For the text-containing cell, return its midpoint in (x, y) coordinate format. 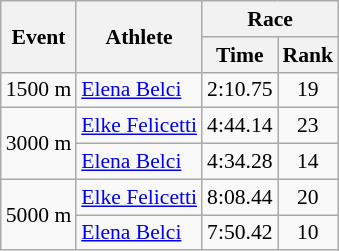
4:34.28 (240, 162)
5000 m (38, 214)
14 (308, 162)
8:08.44 (240, 197)
Athlete (139, 36)
2:10.75 (240, 90)
20 (308, 197)
Time (240, 55)
7:50.42 (240, 233)
Race (270, 19)
23 (308, 126)
Event (38, 36)
10 (308, 233)
Rank (308, 55)
3000 m (38, 144)
19 (308, 90)
1500 m (38, 90)
4:44.14 (240, 126)
